Locate the cell with the specified text and output its (x, y) center coordinate. 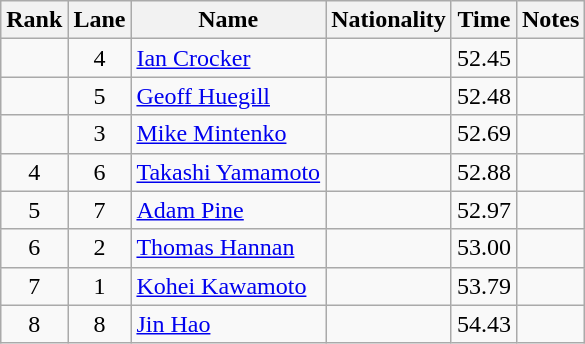
Rank (34, 20)
3 (100, 134)
52.97 (484, 210)
Lane (100, 20)
Adam Pine (228, 210)
52.88 (484, 172)
Takashi Yamamoto (228, 172)
54.43 (484, 324)
Jin Hao (228, 324)
Thomas Hannan (228, 248)
53.00 (484, 248)
53.79 (484, 286)
Time (484, 20)
Name (228, 20)
52.45 (484, 58)
52.69 (484, 134)
2 (100, 248)
Notes (550, 20)
Mike Mintenko (228, 134)
Nationality (389, 20)
52.48 (484, 96)
1 (100, 286)
Kohei Kawamoto (228, 286)
Ian Crocker (228, 58)
Geoff Huegill (228, 96)
